Provide the (x, y) coordinate of the cell's center where the given text is located.  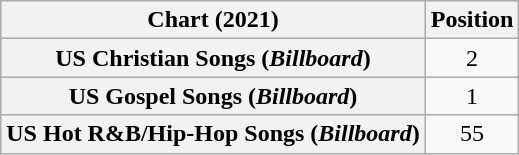
US Christian Songs (Billboard) (213, 58)
Position (472, 20)
2 (472, 58)
55 (472, 134)
US Hot R&B/Hip-Hop Songs (Billboard) (213, 134)
US Gospel Songs (Billboard) (213, 96)
Chart (2021) (213, 20)
1 (472, 96)
